Scan for the cell matching the given text and deliver its (x, y) coordinate at center. 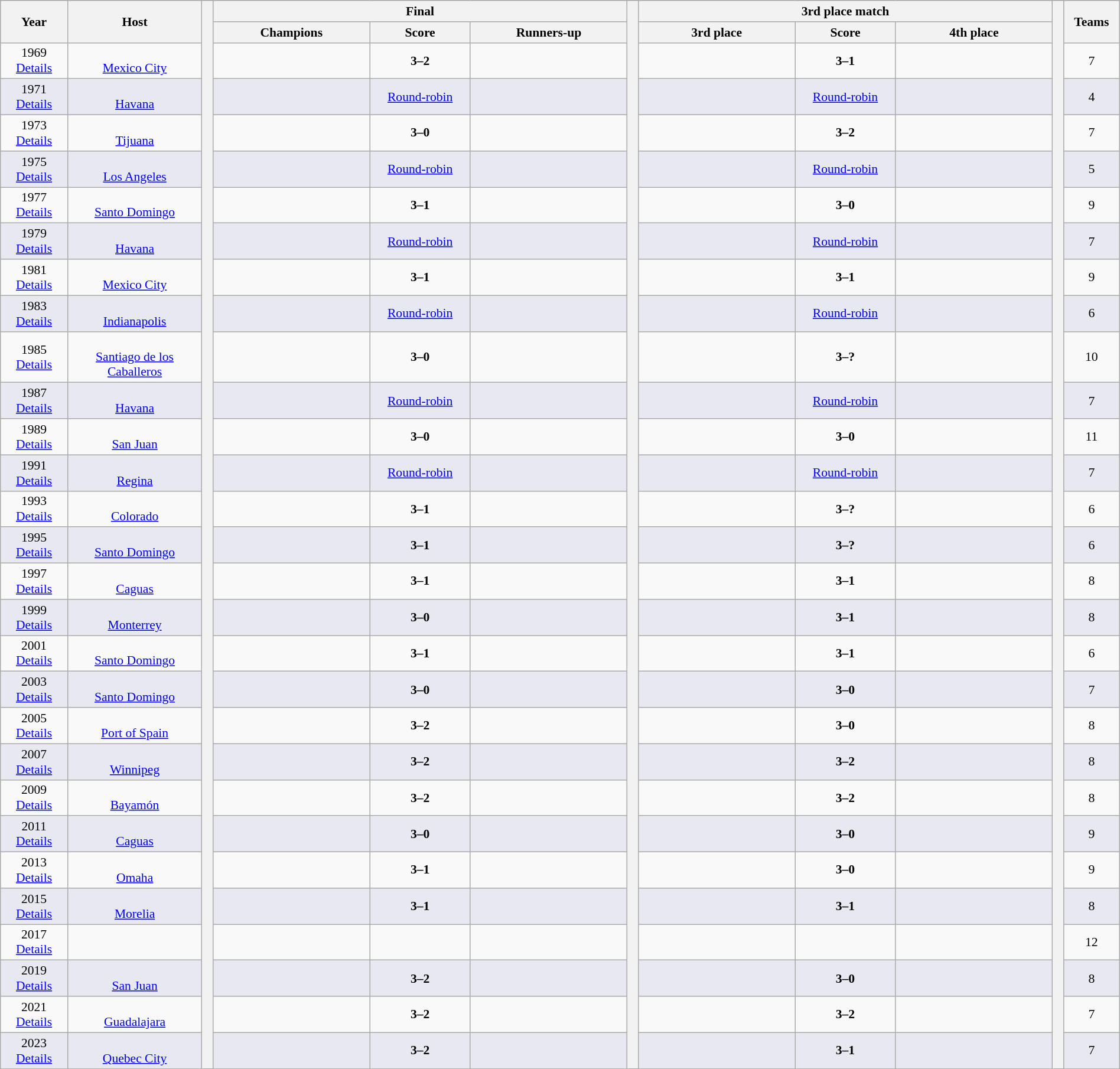
1975Details (34, 169)
Runners-up (548, 32)
1995Details (34, 546)
2023Details (34, 1050)
Teams (1092, 21)
2019Details (34, 978)
1985Details (34, 357)
3rd place match (846, 11)
Indianapolis (135, 313)
2001Details (34, 653)
11 (1092, 437)
1987Details (34, 400)
2017Details (34, 943)
Tijuana (135, 133)
1983Details (34, 313)
Guadalajara (135, 1015)
Bayamón (135, 797)
1977Details (34, 206)
10 (1092, 357)
Year (34, 21)
1993Details (34, 509)
1989Details (34, 437)
Final (421, 11)
12 (1092, 943)
Regina (135, 472)
1973Details (34, 133)
Colorado (135, 509)
Port of Spain (135, 725)
Monterrey (135, 618)
2009Details (34, 797)
2005Details (34, 725)
Champions (292, 32)
Morelia (135, 906)
Santiago de los Caballeros (135, 357)
Quebec City (135, 1050)
1979Details (34, 241)
1999Details (34, 618)
1971Details (34, 97)
1997Details (34, 581)
Los Angeles (135, 169)
1981Details (34, 278)
2011Details (34, 834)
1991Details (34, 472)
Winnipeg (135, 762)
1969Details (34, 60)
4 (1092, 97)
Host (135, 21)
2015Details (34, 906)
3rd place (717, 32)
Omaha (135, 871)
2013Details (34, 871)
2021Details (34, 1015)
4th place (974, 32)
2007Details (34, 762)
2003Details (34, 690)
5 (1092, 169)
